For the text-containing cell, return its midpoint in (x, y) coordinate format. 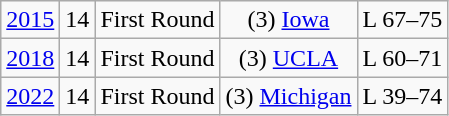
2018 (30, 58)
(3) UCLA (288, 58)
2022 (30, 96)
L 67–75 (402, 20)
(3) Michigan (288, 96)
L 39–74 (402, 96)
L 60–71 (402, 58)
2015 (30, 20)
(3) Iowa (288, 20)
